From the cell containing the given text, extract its center point as (x, y) coordinate. 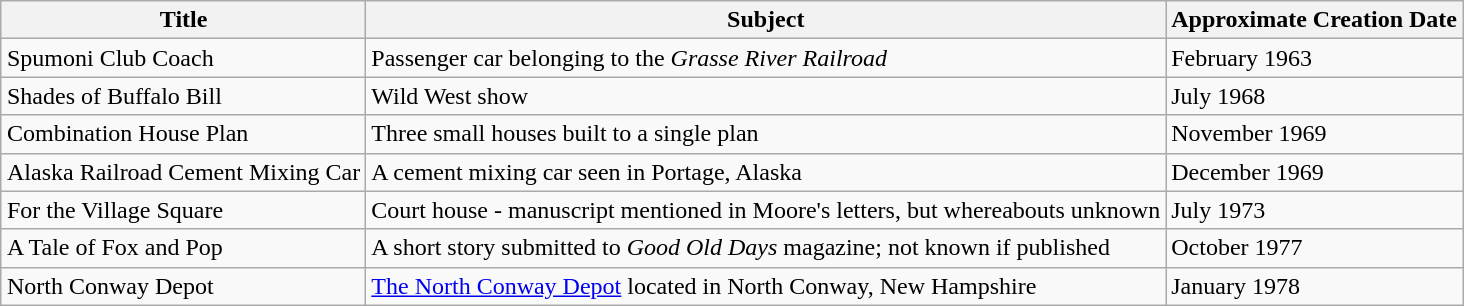
The North Conway Depot located in North Conway, New Hampshire (766, 286)
A cement mixing car seen in Portage, Alaska (766, 172)
North Conway Depot (183, 286)
Title (183, 20)
November 1969 (1314, 134)
February 1963 (1314, 58)
Wild West show (766, 96)
A short story submitted to Good Old Days magazine; not known if published (766, 248)
Combination House Plan (183, 134)
Passenger car belonging to the Grasse River Railroad (766, 58)
July 1973 (1314, 210)
Alaska Railroad Cement Mixing Car (183, 172)
December 1969 (1314, 172)
Shades of Buffalo Bill (183, 96)
July 1968 (1314, 96)
Spumoni Club Coach (183, 58)
January 1978 (1314, 286)
Subject (766, 20)
A Tale of Fox and Pop (183, 248)
Three small houses built to a single plan (766, 134)
Court house - manuscript mentioned in Moore's letters, but whereabouts unknown (766, 210)
For the Village Square (183, 210)
Approximate Creation Date (1314, 20)
October 1977 (1314, 248)
